Search for the cell housing the specified text and yield its (X, Y) center coordinate. 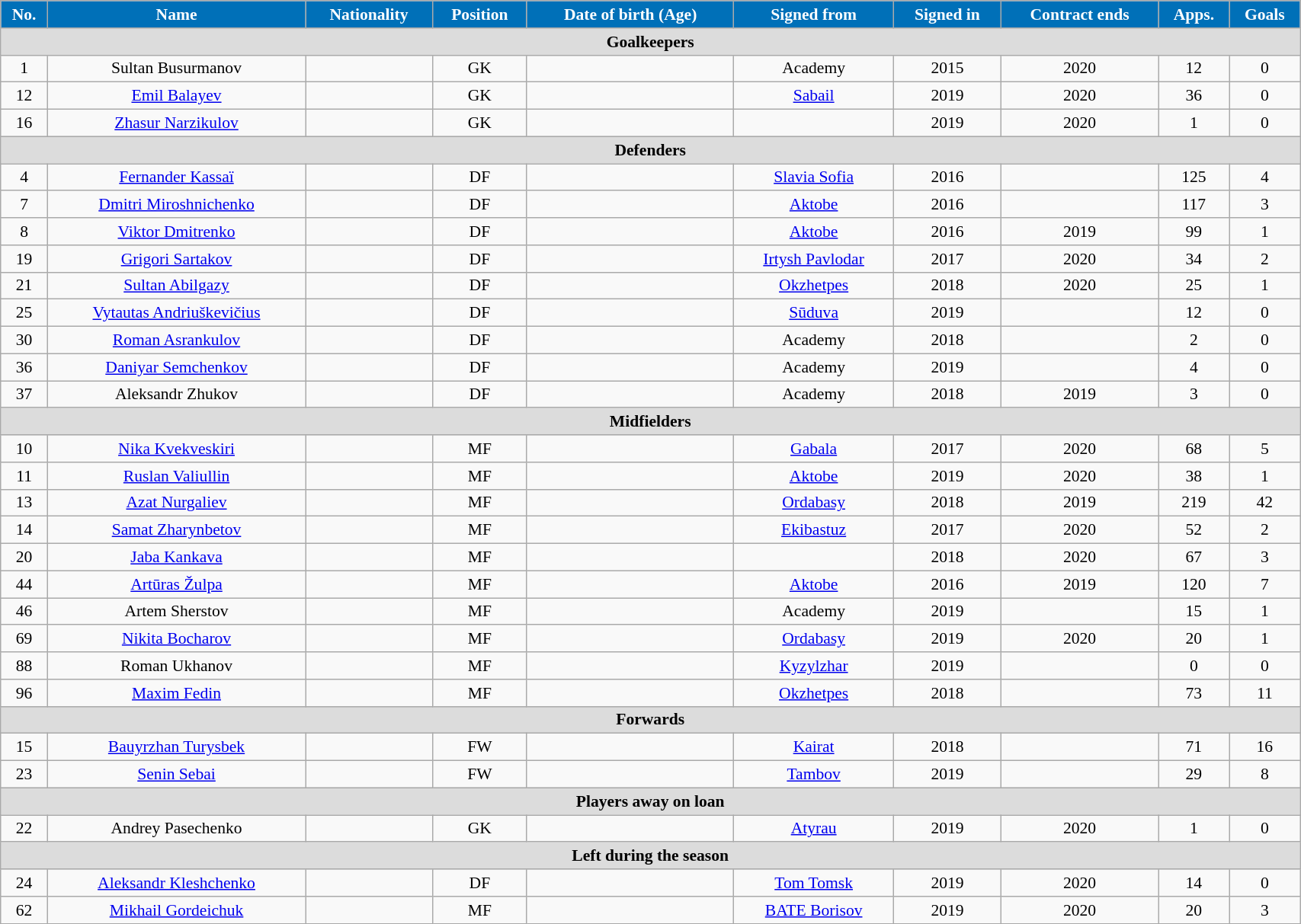
68 (1194, 449)
BATE Borisov (814, 910)
88 (24, 666)
21 (24, 286)
Left during the season (651, 856)
Artūras Žulpa (176, 584)
Fernander Kassaï (176, 177)
Vytautas Andriuškevičius (176, 313)
117 (1194, 205)
Position (479, 14)
Andrey Pasechenko (176, 829)
19 (24, 259)
13 (24, 503)
Sultan Abilgazy (176, 286)
Midfielders (651, 422)
Goalkeepers (651, 42)
Samat Zharynbetov (176, 530)
34 (1194, 259)
Roman Ukhanov (176, 666)
69 (24, 639)
Sūduva (814, 313)
Kyzylzhar (814, 666)
38 (1194, 476)
Irtysh Pavlodar (814, 259)
5 (1265, 449)
Jaba Kankava (176, 558)
Zhasur Narzikulov (176, 123)
42 (1265, 503)
No. (24, 14)
Date of birth (Age) (630, 14)
Goals (1265, 14)
Nikita Bocharov (176, 639)
99 (1194, 232)
Sultan Busurmanov (176, 69)
Signed from (814, 14)
29 (1194, 775)
Ruslan Valiullin (176, 476)
Slavia Sofia (814, 177)
96 (24, 693)
Defenders (651, 150)
120 (1194, 584)
Dmitri Miroshnichenko (176, 205)
Atyrau (814, 829)
Aleksandr Kleshchenko (176, 883)
Grigori Sartakov (176, 259)
Tambov (814, 775)
Ekibastuz (814, 530)
24 (24, 883)
219 (1194, 503)
Name (176, 14)
Tom Tomsk (814, 883)
22 (24, 829)
67 (1194, 558)
73 (1194, 693)
Artem Sherstov (176, 612)
Azat Nurgaliev (176, 503)
52 (1194, 530)
Nationality (369, 14)
Bauyrzhan Turysbek (176, 747)
71 (1194, 747)
125 (1194, 177)
Senin Sebai (176, 775)
46 (24, 612)
Mikhail Gordeichuk (176, 910)
Nika Kvekveskiri (176, 449)
2015 (947, 69)
Forwards (651, 720)
23 (24, 775)
Contract ends (1079, 14)
Viktor Dmitrenko (176, 232)
Apps. (1194, 14)
37 (24, 395)
62 (24, 910)
Sabail (814, 96)
Emil Balayev (176, 96)
Aleksandr Zhukov (176, 395)
Maxim Fedin (176, 693)
44 (24, 584)
Kairat (814, 747)
Players away on loan (651, 801)
30 (24, 341)
Signed in (947, 14)
Daniyar Semchenkov (176, 367)
Gabala (814, 449)
10 (24, 449)
Roman Asrankulov (176, 341)
